Find where the given text appears and provide that cell's center as [x, y] coordinate. 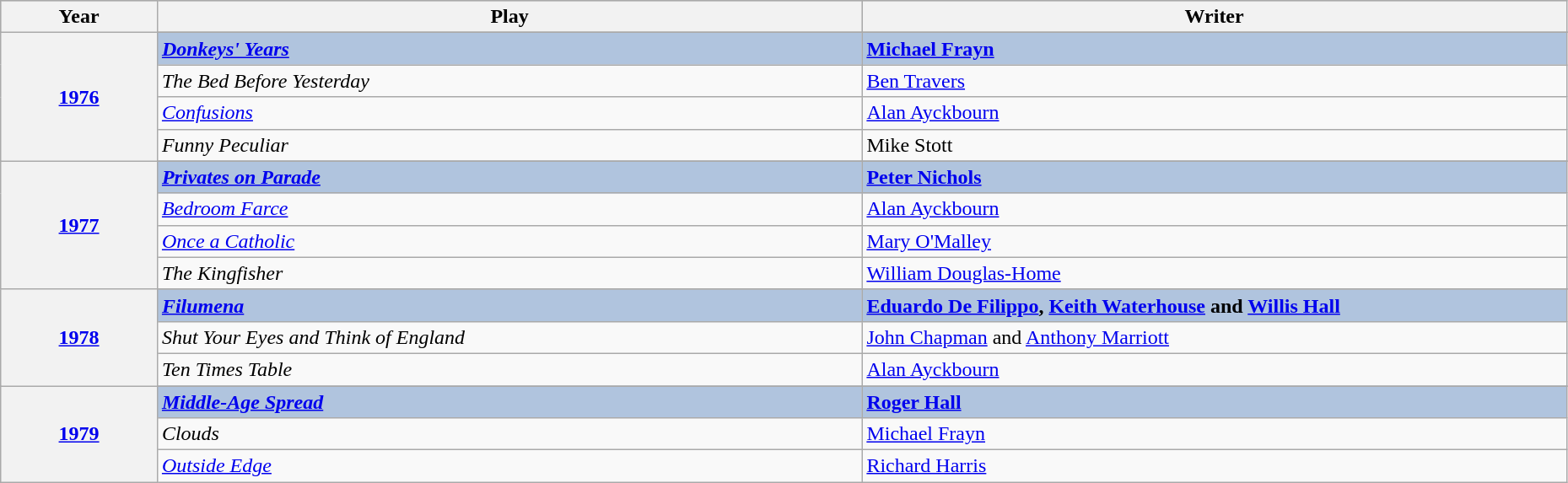
Donkeys' Years [509, 49]
Bedroom Farce [509, 209]
Eduardo De Filippo, Keith Waterhouse and Willis Hall [1215, 305]
1976 [79, 97]
Peter Nichols [1215, 177]
Privates on Parade [509, 177]
Mary O'Malley [1215, 241]
Year [79, 17]
1979 [79, 434]
Once a Catholic [509, 241]
1977 [79, 225]
Middle-Age Spread [509, 402]
Play [509, 17]
John Chapman and Anthony Marriott [1215, 337]
William Douglas-Home [1215, 273]
Clouds [509, 434]
Filumena [509, 305]
The Kingfisher [509, 273]
Outside Edge [509, 466]
The Bed Before Yesterday [509, 81]
Richard Harris [1215, 466]
Shut Your Eyes and Think of England [509, 337]
Writer [1215, 17]
Ben Travers [1215, 81]
Roger Hall [1215, 402]
1978 [79, 337]
Confusions [509, 113]
Ten Times Table [509, 369]
Funny Peculiar [509, 145]
Mike Stott [1215, 145]
